Locate the cell with the specified text and output its (x, y) center coordinate. 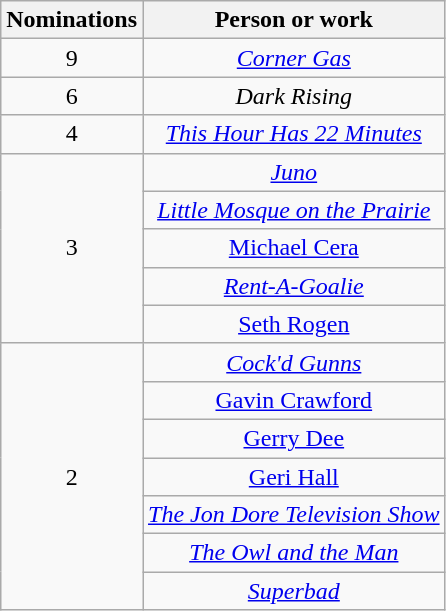
9 (72, 58)
Juno (294, 172)
Seth Rogen (294, 324)
3 (72, 248)
2 (72, 476)
6 (72, 96)
This Hour Has 22 Minutes (294, 134)
Nominations (72, 20)
Superbad (294, 591)
Corner Gas (294, 58)
Geri Hall (294, 477)
Dark Rising (294, 96)
The Jon Dore Television Show (294, 515)
4 (72, 134)
Rent-A-Goalie (294, 286)
Person or work (294, 20)
Cock'd Gunns (294, 362)
Gerry Dee (294, 438)
Michael Cera (294, 248)
Little Mosque on the Prairie (294, 210)
The Owl and the Man (294, 553)
Gavin Crawford (294, 400)
